Return (x, y) of the center of cell containing provided text 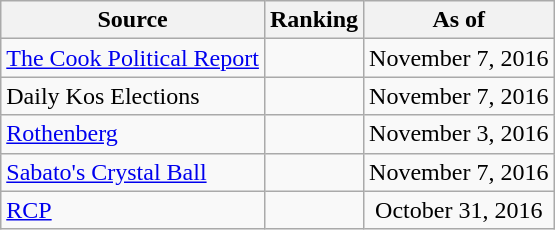
Sabato's Crystal Ball (133, 172)
November 3, 2016 (459, 134)
Rothenberg (133, 134)
The Cook Political Report (133, 58)
Source (133, 20)
Ranking (314, 20)
Daily Kos Elections (133, 96)
As of (459, 20)
RCP (133, 210)
October 31, 2016 (459, 210)
